For the text-containing cell, return its midpoint in (X, Y) coordinate format. 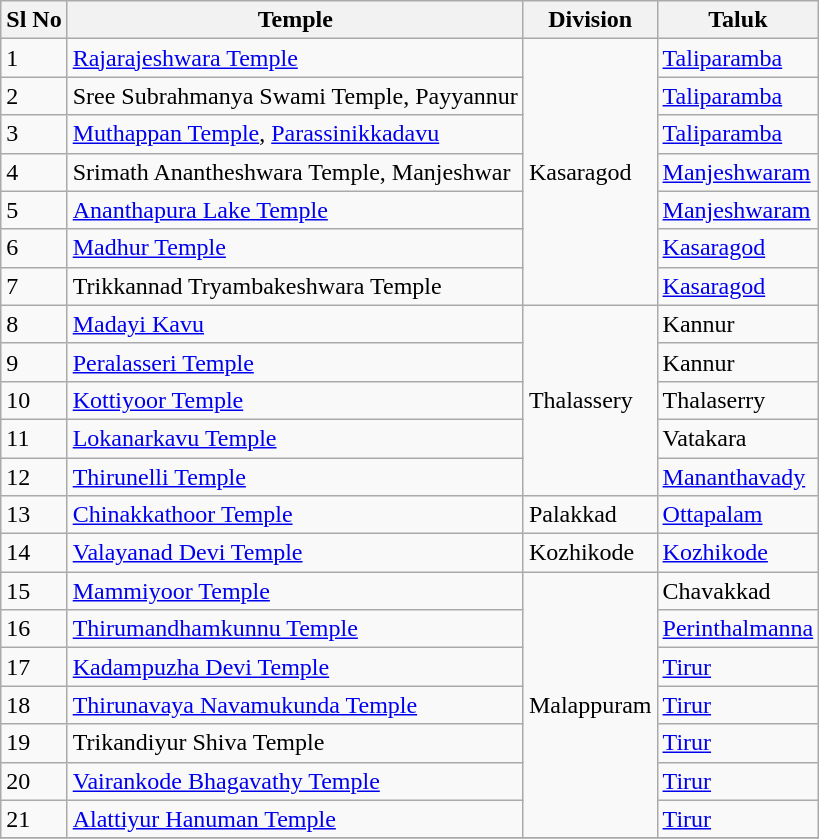
3 (34, 134)
Rajarajeshwara Temple (295, 58)
13 (34, 515)
Srimath Anantheshwara Temple, Manjeshwar (295, 172)
10 (34, 400)
Taluk (738, 20)
Kadampuzha Devi Temple (295, 667)
18 (34, 705)
Mananthavady (738, 477)
Kottiyoor Temple (295, 400)
Peralasseri Temple (295, 362)
15 (34, 591)
5 (34, 210)
Thirumandhamkunnu Temple (295, 629)
Vairankode Bhagavathy Temple (295, 781)
Trikandiyur Shiva Temple (295, 743)
Valayanad Devi Temple (295, 553)
Sl No (34, 20)
Thirunavaya Navamukunda Temple (295, 705)
Division (590, 20)
Trikkannad Tryambakeshwara Temple (295, 286)
1 (34, 58)
12 (34, 477)
Madhur Temple (295, 248)
Thalassery (590, 400)
17 (34, 667)
Thalaserry (738, 400)
Sree Subrahmanya Swami Temple, Payyannur (295, 96)
19 (34, 743)
Alattiyur Hanuman Temple (295, 819)
Ottapalam (738, 515)
Chinakkathoor Temple (295, 515)
21 (34, 819)
Vatakara (738, 438)
Malappuram (590, 705)
9 (34, 362)
Palakkad (590, 515)
7 (34, 286)
Ananthapura Lake Temple (295, 210)
6 (34, 248)
Perinthalmanna (738, 629)
Temple (295, 20)
4 (34, 172)
16 (34, 629)
14 (34, 553)
Muthappan Temple, Parassinikkadavu (295, 134)
Mammiyoor Temple (295, 591)
8 (34, 324)
11 (34, 438)
Thirunelli Temple (295, 477)
2 (34, 96)
Madayi Kavu (295, 324)
20 (34, 781)
Lokanarkavu Temple (295, 438)
Chavakkad (738, 591)
